Detect which cell encompasses the target text, then output its [X, Y] center coordinate. 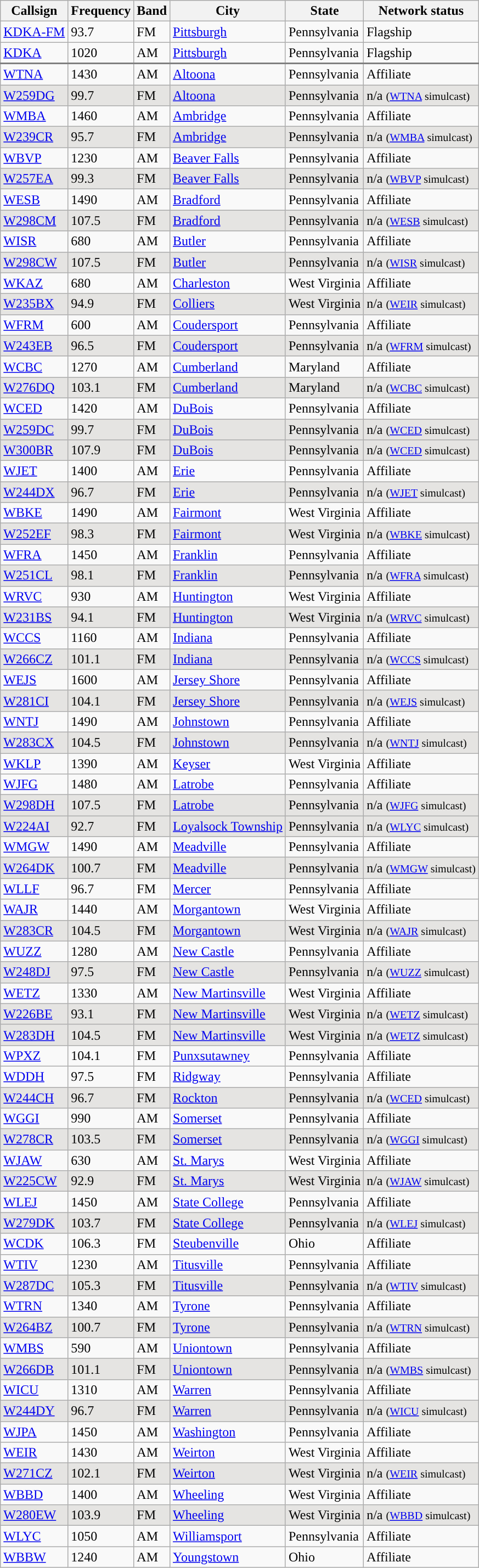
92.9 [101, 1181]
990 [101, 1119]
n/a (WBBD simulcast) [421, 1515]
102.1 [101, 1474]
95.7 [101, 137]
WCED [34, 408]
n/a (WJET simulcast) [421, 492]
1440 [101, 910]
n/a (WMGW simulcast) [421, 868]
WDDH [34, 1076]
WBBW [34, 1557]
W281CI [34, 701]
n/a (WJFG simulcast) [421, 805]
WAJR [34, 910]
WKLP [34, 763]
WFRM [34, 325]
Loyalsock Township [228, 826]
W251CL [34, 576]
107.9 [101, 450]
Williamsport [228, 1536]
98.3 [101, 534]
Network status [421, 11]
W279DK [34, 1223]
WBKE [34, 513]
W287DC [34, 1285]
WJET [34, 471]
WICU [34, 1390]
1280 [101, 951]
106.3 [101, 1244]
n/a (WLEJ simulcast) [421, 1223]
n/a (WCBC simulcast) [421, 387]
W259DG [34, 95]
WCBC [34, 366]
1270 [101, 366]
W257EA [34, 179]
WETZ [34, 993]
n/a (WEJS simulcast) [421, 701]
City [228, 11]
Callsign [34, 11]
n/a (WMBA simulcast) [421, 137]
92.7 [101, 826]
W231BS [34, 617]
W252EF [34, 534]
W264DK [34, 868]
WEJS [34, 680]
103.9 [101, 1515]
W235BX [34, 304]
WJAW [34, 1160]
n/a (WBVP simulcast) [421, 179]
WJPA [34, 1431]
W280EW [34, 1515]
W298DH [34, 805]
600 [101, 325]
n/a (WTIV simulcast) [421, 1285]
WLLF [34, 889]
n/a (WRVC simulcast) [421, 617]
W243EB [34, 346]
W283DH [34, 1035]
W298CM [34, 221]
Steubenville [228, 1244]
W283CX [34, 742]
n/a (WTRN simulcast) [421, 1327]
n/a (WISR simulcast) [421, 262]
1480 [101, 785]
n/a (WICU simulcast) [421, 1411]
1330 [101, 993]
W283CR [34, 930]
98.1 [101, 576]
WUZZ [34, 951]
1240 [101, 1557]
W298CW [34, 262]
1160 [101, 638]
WKAZ [34, 283]
WNTJ [34, 721]
n/a (WESB simulcast) [421, 221]
n/a (WCCS simulcast) [421, 659]
99.3 [101, 179]
W226BE [34, 1014]
WMGW [34, 847]
n/a (WMBS simulcast) [421, 1369]
n/a (WBKE simulcast) [421, 534]
1340 [101, 1306]
Colliers [228, 304]
WEIR [34, 1453]
n/a (WFRA simulcast) [421, 576]
103.5 [101, 1140]
W276DQ [34, 387]
Charleston [228, 283]
1050 [101, 1536]
n/a (WUZZ simulcast) [421, 972]
W244CH [34, 1098]
W239CR [34, 137]
Ridgway [228, 1076]
WBBD [34, 1494]
WGGI [34, 1119]
WTRN [34, 1306]
Rockton [228, 1098]
103.7 [101, 1223]
W266DB [34, 1369]
103.1 [101, 387]
930 [101, 596]
1600 [101, 680]
WJFG [34, 785]
W225CW [34, 1181]
n/a (WNTJ simulcast) [421, 742]
n/a (WGGI simulcast) [421, 1140]
n/a (WAJR simulcast) [421, 930]
W244DX [34, 492]
Washington [228, 1431]
WLEJ [34, 1202]
Keyser [228, 763]
WESB [34, 200]
n/a (WJAW simulcast) [421, 1181]
W278CR [34, 1140]
1460 [101, 116]
WTIV [34, 1265]
W244DY [34, 1411]
1420 [101, 408]
W264BZ [34, 1327]
WCCS [34, 638]
WTNA [34, 75]
W300BR [34, 450]
WFRA [34, 555]
W259DC [34, 430]
KDKA [34, 53]
590 [101, 1348]
W224AI [34, 826]
WMBA [34, 116]
94.9 [101, 304]
WMBS [34, 1348]
93.1 [101, 1014]
1020 [101, 53]
n/a (WFRM simulcast) [421, 346]
W248DJ [34, 972]
1310 [101, 1390]
96.5 [101, 346]
93.7 [101, 32]
Youngstown [228, 1557]
Frequency [101, 11]
1390 [101, 763]
WBVP [34, 158]
WISR [34, 241]
State [324, 11]
630 [101, 1160]
WCDK [34, 1244]
Punxsutawney [228, 1056]
105.3 [101, 1285]
Band [152, 11]
W271CZ [34, 1474]
WPXZ [34, 1056]
KDKA-FM [34, 32]
WRVC [34, 596]
94.1 [101, 617]
n/a (WLYC simulcast) [421, 826]
Mercer [228, 889]
W266CZ [34, 659]
n/a (WTNA simulcast) [421, 95]
WLYC [34, 1536]
